Determine the [x, y] coordinate at the center of the cell enclosing the given text.  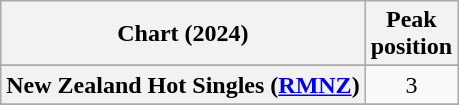
New Zealand Hot Singles (RMNZ) [183, 85]
Chart (2024) [183, 34]
Peakposition [411, 34]
3 [411, 85]
